Find where the given text appears and provide that cell's center as (X, Y) coordinate. 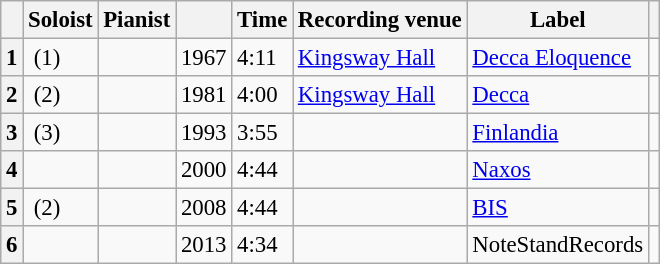
1967 (204, 58)
NoteStandRecords (558, 245)
Naxos (558, 170)
1981 (204, 95)
(1) (60, 58)
3 (12, 133)
1 (12, 58)
2013 (204, 245)
Label (558, 20)
Decca Eloquence (558, 58)
BIS (558, 208)
6 (12, 245)
Time (262, 20)
2 (12, 95)
Decca (558, 95)
1993 (204, 133)
4:34 (262, 245)
Recording venue (380, 20)
Pianist (137, 20)
4 (12, 170)
(3) (60, 133)
Finlandia (558, 133)
Soloist (60, 20)
2000 (204, 170)
5 (12, 208)
2008 (204, 208)
4:11 (262, 58)
4:00 (262, 95)
3:55 (262, 133)
